Identify which cell holds the provided text, then report its [x, y] central coordinate. 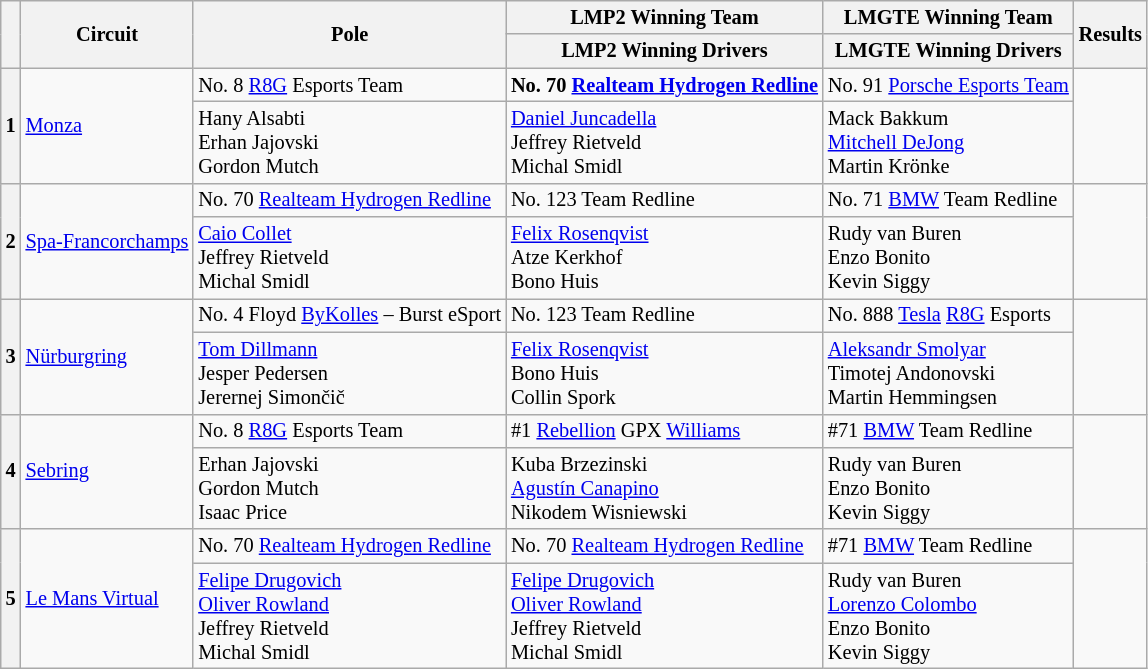
LMP2 Winning Drivers [664, 51]
#1 Rebellion GPX Williams [664, 431]
Mack Bakkum Mitchell DeJong Martin Krönke [948, 142]
3 [11, 356]
Caio Collet Jeffrey Rietveld Michal Smidl [350, 258]
Pole [350, 34]
No. 888 Tesla R8G Esports [948, 315]
Felix Rosenqvist Atze Kerkhof Bono Huis [664, 258]
Spa-Francorchamps [108, 240]
Hany Alsabti Erhan Jajovski Gordon Mutch [350, 142]
Monza [108, 126]
Results [1110, 34]
Le Mans Virtual [108, 598]
1 [11, 126]
Nürburgring [108, 356]
LMGTE Winning Drivers [948, 51]
No. 4 Floyd ByKolles – Burst eSport [350, 315]
LMP2 Winning Team [664, 17]
Sebring [108, 472]
Kuba Brzezinski Agustín Canapino Nikodem Wisniewski [664, 488]
No. 71 BMW Team Redline [948, 200]
Erhan Jajovski Gordon Mutch Isaac Price [350, 488]
Felix Rosenqvist Bono Huis Collin Spork [664, 373]
Tom Dillmann Jesper Pedersen Jerernej Simončič [350, 373]
Rudy van Buren Lorenzo Colombo Enzo Bonito Kevin Siggy [948, 616]
Aleksandr Smolyar Timotej Andonovski Martin Hemmingsen [948, 373]
LMGTE Winning Team [948, 17]
Daniel Juncadella Jeffrey Rietveld Michal Smidl [664, 142]
4 [11, 472]
Circuit [108, 34]
2 [11, 240]
No. 91 Porsche Esports Team [948, 85]
5 [11, 598]
